Scan for the cell matching the given text and deliver its (x, y) coordinate at center. 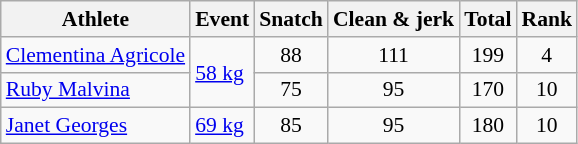
58 kg (222, 72)
199 (488, 55)
180 (488, 126)
Rank (546, 19)
Clementina Agricole (96, 55)
111 (394, 55)
Ruby Malvina (96, 90)
Snatch (291, 19)
88 (291, 55)
Total (488, 19)
85 (291, 126)
75 (291, 90)
Event (222, 19)
69 kg (222, 126)
Janet Georges (96, 126)
170 (488, 90)
Clean & jerk (394, 19)
4 (546, 55)
Athlete (96, 19)
